For the text-containing cell, return its midpoint in (X, Y) coordinate format. 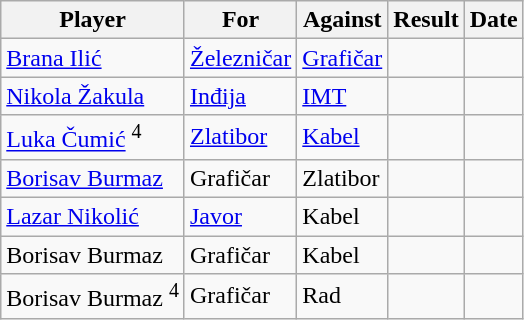
Lazar Nikolić (93, 217)
Result (426, 20)
Date (494, 20)
IMT (342, 96)
Player (93, 20)
Borisav Burmaz 4 (93, 296)
Against (342, 20)
Brana Ilić (93, 58)
Inđija (240, 96)
Javor (240, 217)
Rad (342, 296)
For (240, 20)
Nikola Žakula (93, 96)
Železničar (240, 58)
Luka Čumić 4 (93, 138)
